Scan for the cell matching the given text and deliver its [x, y] coordinate at center. 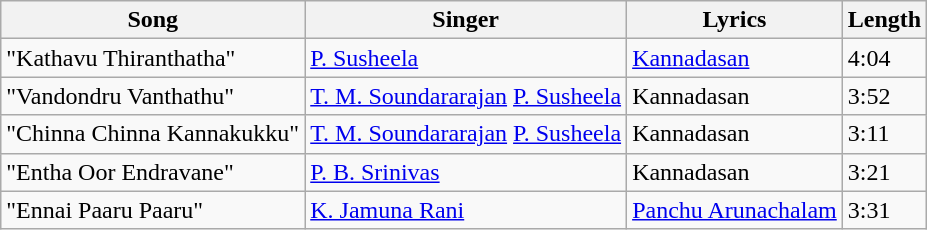
"Vandondru Vanthathu" [153, 96]
3:21 [884, 172]
3:11 [884, 134]
"Entha Oor Endravane" [153, 172]
Panchu Arunachalam [735, 210]
"Kathavu Thiranthatha" [153, 58]
"Ennai Paaru Paaru" [153, 210]
Length [884, 20]
Singer [466, 20]
Song [153, 20]
P. B. Srinivas [466, 172]
"Chinna Chinna Kannakukku" [153, 134]
3:52 [884, 96]
K. Jamuna Rani [466, 210]
P. Susheela [466, 58]
3:31 [884, 210]
Lyrics [735, 20]
4:04 [884, 58]
